For the text-containing cell, return its midpoint in (x, y) coordinate format. 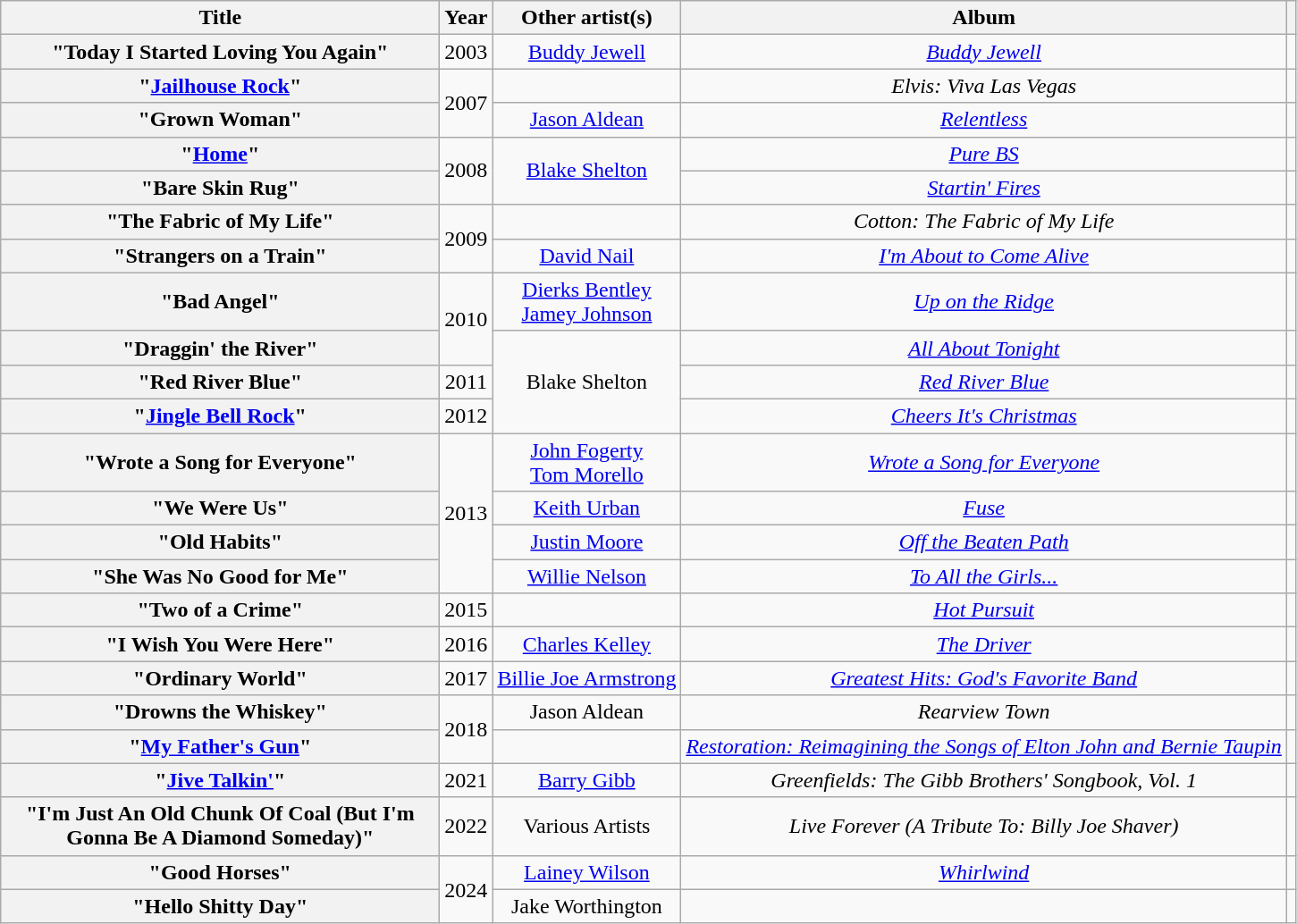
"Two of a Crime" (220, 610)
"Jingle Bell Rock" (220, 416)
Other artist(s) (586, 18)
"Old Habits" (220, 542)
"We Were Us" (220, 508)
Off the Beaten Path (983, 542)
"Good Horses" (220, 872)
2015 (467, 610)
Title (220, 18)
Restoration: Reimagining the Songs of Elton John and Bernie Taupin (983, 746)
2021 (467, 780)
Keith Urban (586, 508)
2024 (467, 889)
"Red River Blue" (220, 382)
"Strangers on a Train" (220, 256)
Willie Nelson (586, 576)
2003 (467, 52)
Wrote a Song for Everyone (983, 461)
To All the Girls... (983, 576)
2012 (467, 416)
"My Father's Gun" (220, 746)
"Grown Woman" (220, 120)
2022 (467, 826)
"She Was No Good for Me" (220, 576)
Album (983, 18)
"Home" (220, 154)
"Bare Skin Rug" (220, 188)
"Wrote a Song for Everyone" (220, 461)
Live Forever (A Tribute To: Billy Joe Shaver) (983, 826)
Relentless (983, 120)
I'm About to Come Alive (983, 256)
David Nail (586, 256)
2017 (467, 678)
Elvis: Viva Las Vegas (983, 86)
2016 (467, 644)
2010 (467, 318)
Barry Gibb (586, 780)
Billie Joe Armstrong (586, 678)
"Drowns the Whiskey" (220, 712)
Startin' Fires (983, 188)
Greenfields: The Gibb Brothers' Songbook, Vol. 1 (983, 780)
2018 (467, 729)
2007 (467, 103)
"I'm Just An Old Chunk Of Coal (But I'm Gonna Be A Diamond Someday)" (220, 826)
Up on the Ridge (983, 302)
2008 (467, 171)
Rearview Town (983, 712)
Cheers It's Christmas (983, 416)
Whirlwind (983, 872)
Hot Pursuit (983, 610)
"Ordinary World" (220, 678)
"Draggin' the River" (220, 348)
"Hello Shitty Day" (220, 906)
Year (467, 18)
Greatest Hits: God's Favorite Band (983, 678)
Justin Moore (586, 542)
Jake Worthington (586, 906)
"Bad Angel" (220, 302)
Dierks BentleyJamey Johnson (586, 302)
2013 (467, 513)
The Driver (983, 644)
"The Fabric of My Life" (220, 222)
"Jive Talkin'" (220, 780)
Charles Kelley (586, 644)
"Jailhouse Rock" (220, 86)
2011 (467, 382)
Various Artists (586, 826)
"Today I Started Loving You Again" (220, 52)
Lainey Wilson (586, 872)
"I Wish You Were Here" (220, 644)
John FogertyTom Morello (586, 461)
All About Tonight (983, 348)
Red River Blue (983, 382)
2009 (467, 239)
Cotton: The Fabric of My Life (983, 222)
Pure BS (983, 154)
Fuse (983, 508)
